Detect which cell encompasses the target text, then output its [X, Y] center coordinate. 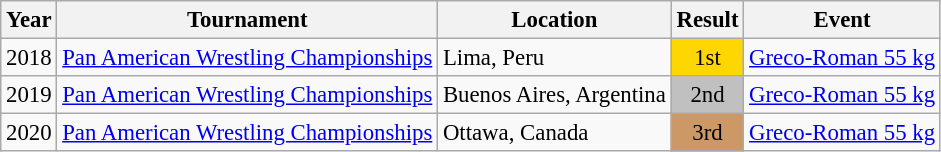
2020 [29, 133]
1st [708, 58]
Lima, Peru [555, 58]
Event [842, 20]
Tournament [248, 20]
Ottawa, Canada [555, 133]
2018 [29, 58]
2nd [708, 95]
Location [555, 20]
3rd [708, 133]
Year [29, 20]
2019 [29, 95]
Buenos Aires, Argentina [555, 95]
Result [708, 20]
